Determine the [x, y] coordinate at the center of the cell enclosing the given text.  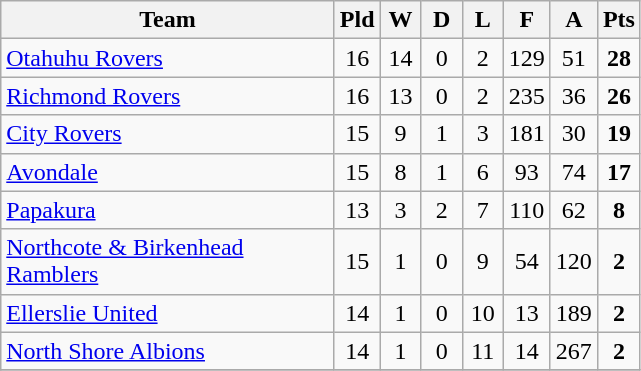
Pts [618, 20]
17 [618, 172]
City Rovers [168, 134]
A [574, 20]
93 [526, 172]
36 [574, 96]
189 [574, 313]
110 [526, 210]
Northcote & Birkenhead Ramblers [168, 262]
267 [574, 351]
North Shore Albions [168, 351]
7 [482, 210]
74 [574, 172]
54 [526, 262]
10 [482, 313]
Otahuhu Rovers [168, 58]
Team [168, 20]
235 [526, 96]
Pld [357, 20]
D [442, 20]
Ellerslie United [168, 313]
120 [574, 262]
129 [526, 58]
11 [482, 351]
28 [618, 58]
Richmond Rovers [168, 96]
26 [618, 96]
51 [574, 58]
30 [574, 134]
6 [482, 172]
62 [574, 210]
Papakura [168, 210]
181 [526, 134]
19 [618, 134]
Avondale [168, 172]
W [400, 20]
F [526, 20]
L [482, 20]
